Return the [x, y] coordinate for the center point of the cell that contains the specified text.  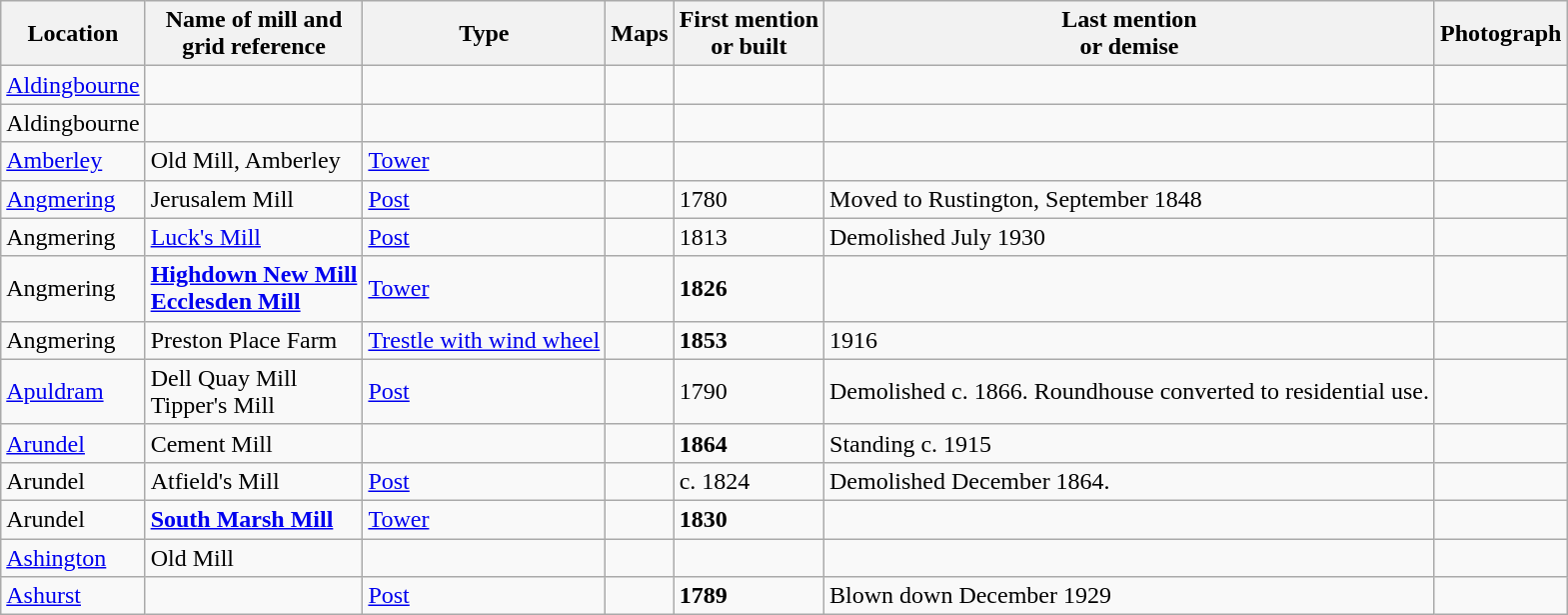
Last mention or demise [1129, 34]
1916 [1129, 340]
First mentionor built [749, 34]
1780 [749, 199]
Blown down December 1929 [1129, 596]
Ashurst [73, 596]
Preston Place Farm [254, 340]
Photograph [1500, 34]
Ashington [73, 557]
1864 [749, 443]
Standing c. 1915 [1129, 443]
South Marsh Mill [254, 519]
Demolished December 1864. [1129, 481]
Demolished July 1930 [1129, 237]
Moved to Rustington, September 1848 [1129, 199]
Cement Mill [254, 443]
c. 1824 [749, 481]
Old Mill [254, 557]
1826 [749, 288]
Luck's Mill [254, 237]
Name of mill andgrid reference [254, 34]
Trestle with wind wheel [484, 340]
Location [73, 34]
Amberley [73, 161]
Highdown New MillEcclesden Mill [254, 288]
Jerusalem Mill [254, 199]
1790 [749, 392]
Demolished c. 1866. Roundhouse converted to residential use. [1129, 392]
Old Mill, Amberley [254, 161]
1830 [749, 519]
1853 [749, 340]
1813 [749, 237]
Maps [640, 34]
Type [484, 34]
Dell Quay MillTipper's Mill [254, 392]
Apuldram [73, 392]
Atfield's Mill [254, 481]
1789 [749, 596]
